Capture the cell that displays the provided text and extract its [x, y] central coordinate. 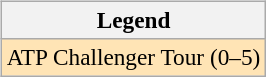
ATP Challenger Tour (0–5) [133, 57]
Legend [133, 20]
